Provide the (x, y) coordinate of the cell's center where the given text is located.  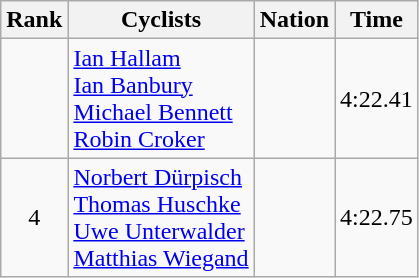
Nation (294, 20)
Time (377, 20)
Norbert DürpischThomas HuschkeUwe UnterwalderMatthias Wiegand (161, 218)
Rank (34, 20)
4:22.75 (377, 218)
4 (34, 218)
4:22.41 (377, 98)
Ian HallamIan BanburyMichael BennettRobin Croker (161, 98)
Cyclists (161, 20)
